For the text-containing cell, return its midpoint in (X, Y) coordinate format. 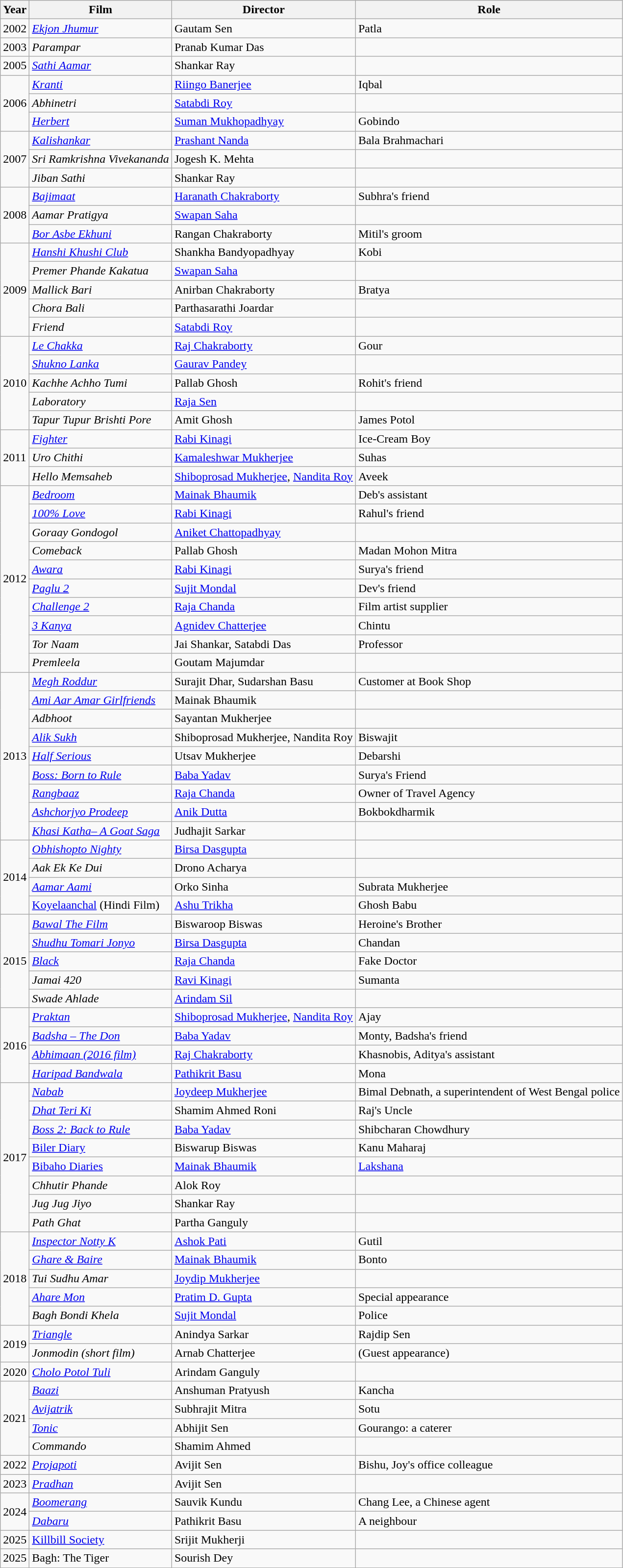
Gautam Sen (264, 28)
Subhrajit Mitra (264, 1409)
2023 (15, 1484)
Khasi Katha– A Goat Saga (101, 831)
2022 (15, 1465)
Ashok Pati (264, 1241)
2010 (15, 383)
Debarshi (489, 756)
2013 (15, 756)
Ice-Cream Boy (489, 439)
Biler Diary (101, 1148)
Chintu (489, 625)
Bratya (489, 290)
Gaurav Pandey (264, 364)
Friend (101, 327)
Tapur Tupur Brishti Pore (101, 420)
Cholo Potol Tuli (101, 1371)
100% Love (101, 513)
Iqbal (489, 84)
2020 (15, 1371)
Biswarup Biswas (264, 1148)
Chang Lee, a Chinese agent (489, 1502)
Ekjon Jhumur (101, 28)
Inspector Notty K (101, 1241)
Suhas (489, 457)
Jiban Sathi (101, 177)
Sathi Aamar (101, 66)
Shankha Bandyopadhyay (264, 252)
2008 (15, 215)
3 Kanya (101, 625)
Anik Dutta (264, 812)
Shamim Ahmed (264, 1446)
Ghosh Babu (489, 905)
Biswajit (489, 737)
Parampar (101, 47)
Bawal The Film (101, 924)
Boss: Born to Rule (101, 774)
Le Chakka (101, 346)
Hanshi Khushi Club (101, 252)
Gour (489, 346)
Alok Roy (264, 1185)
Kamaleshwar Mukherjee (264, 457)
Commando (101, 1446)
Jonmodin (short film) (101, 1353)
Drono Acharya (264, 868)
Challenge 2 (101, 607)
Megh Roddur (101, 681)
2021 (15, 1418)
Tonic (101, 1428)
Khasnobis, Aditya's assistant (489, 1054)
Surya's Friend (489, 774)
Fake Doctor (489, 961)
2005 (15, 66)
Ghare & Baire (101, 1260)
Biswaroop Biswas (264, 924)
Sotu (489, 1409)
2007 (15, 159)
Judhajit Sarkar (264, 831)
Badsha – The Don (101, 1036)
Rangbaaz (101, 793)
Jogesh K. Mehta (264, 159)
2014 (15, 877)
Haranath Chakraborty (264, 196)
Bokbokdharmik (489, 812)
Bala Brahmachari (489, 140)
Sumanta (489, 980)
2003 (15, 47)
2002 (15, 28)
Swade Ahlade (101, 998)
Ravi Kinagi (264, 980)
Owner of Travel Agency (489, 793)
Bor Asbe Ekhuni (101, 234)
Aamar Pratigya (101, 215)
Chhutir Phande (101, 1185)
Bibaho Diaries (101, 1167)
Kobi (489, 252)
Parthasarathi Joardar (264, 308)
Director (264, 10)
2016 (15, 1045)
Kranti (101, 84)
Paglu 2 (101, 588)
Triangle (101, 1334)
Ahare Mon (101, 1297)
Film (101, 10)
Koyelaanchal (Hindi Film) (101, 905)
Surya's friend (489, 570)
Pradhan (101, 1484)
Anirban Chakraborty (264, 290)
Aamar Aami (101, 887)
Aveek (489, 476)
Boss 2: Back to Rule (101, 1129)
Ami Aar Amar Girlfriends (101, 700)
Kanu Maharaj (489, 1148)
Avijatrik (101, 1409)
Surajit Dhar, Sudarshan Basu (264, 681)
Black (101, 961)
2017 (15, 1157)
2012 (15, 578)
Rohit's friend (489, 383)
(Guest appearance) (489, 1353)
Jai Shankar, Satabdi Das (264, 644)
Bagh Bondi Khela (101, 1316)
Dev's friend (489, 588)
Killbill Society (101, 1540)
Orko Sinha (264, 887)
Dhat Teri Ki (101, 1110)
James Potol (489, 420)
2009 (15, 290)
2019 (15, 1344)
Dabaru (101, 1521)
Aak Ek Ke Dui (101, 868)
Deb's assistant (489, 495)
Tui Sudhu Amar (101, 1278)
Customer at Book Shop (489, 681)
Comeback (101, 551)
Sourish Dey (264, 1558)
Bedroom (101, 495)
Adbhoot (101, 719)
Sri Ramkrishna Vivekananda (101, 159)
Mitil's groom (489, 234)
Subhra's friend (489, 196)
Shibcharan Chowdhury (489, 1129)
Rajdip Sen (489, 1334)
Special appearance (489, 1297)
Riingo Banerjee (264, 84)
Kachhe Achho Tumi (101, 383)
Tor Naam (101, 644)
Patla (489, 28)
Monty, Badsha's friend (489, 1036)
Aniket Chattopadhyay (264, 532)
Mallick Bari (101, 290)
2024 (15, 1512)
Ashchorjyo Prodeep (101, 812)
Rahul's friend (489, 513)
2011 (15, 457)
Joydeep Mukherjee (264, 1092)
Bimal Debnath, a superintendent of West Bengal police (489, 1092)
Madan Mohon Mitra (489, 551)
Boomerang (101, 1502)
Premer Phande Kakatua (101, 271)
Film artist supplier (489, 607)
Chandan (489, 943)
Ajay (489, 1017)
Police (489, 1316)
Baazi (101, 1390)
Shudhu Tomari Jonyo (101, 943)
A neighbour (489, 1521)
Gourango: a caterer (489, 1428)
Partha Ganguly (264, 1222)
Mona (489, 1073)
Prashant Nanda (264, 140)
Kancha (489, 1390)
Jug Jug Jiyo (101, 1204)
Pranab Kumar Das (264, 47)
2018 (15, 1278)
Ashu Trikha (264, 905)
Alik Sukh (101, 737)
Sauvik Kundu (264, 1502)
Hello Memsaheb (101, 476)
Awara (101, 570)
Arindam Ganguly (264, 1371)
Anindya Sarkar (264, 1334)
Heroine's Brother (489, 924)
Year (15, 10)
Anshuman Pratyush (264, 1390)
Jamai 420 (101, 980)
Abhinetri (101, 103)
Bonto (489, 1260)
Bagh: The Tiger (101, 1558)
Rangan Chakraborty (264, 234)
2006 (15, 103)
Role (489, 10)
Fighter (101, 439)
Laboratory (101, 401)
Raj's Uncle (489, 1110)
Nabab (101, 1092)
Lakshana (489, 1167)
Srijit Mukherji (264, 1540)
Goutam Majumdar (264, 663)
Agnidev Chatterjee (264, 625)
Premleela (101, 663)
Suman Mukhopadhyay (264, 122)
Path Ghat (101, 1222)
Projapoti (101, 1465)
Utsav Mukherjee (264, 756)
Bishu, Joy's office colleague (489, 1465)
Haripad Bandwala (101, 1073)
Praktan (101, 1017)
2015 (15, 961)
Sayantan Mukherjee (264, 719)
Half Serious (101, 756)
Uro Chithi (101, 457)
Subrata Mukherjee (489, 887)
Goraay Gondogol (101, 532)
Kalishankar (101, 140)
Bajimaat (101, 196)
Arnab Chatterjee (264, 1353)
Shamim Ahmed Roni (264, 1110)
Raja Sen (264, 401)
Arindam Sil (264, 998)
Abhijit Sen (264, 1428)
Gobindo (489, 122)
Professor (489, 644)
Amit Ghosh (264, 420)
Chora Bali (101, 308)
Gutil (489, 1241)
Abhimaan (2016 film) (101, 1054)
Pratim D. Gupta (264, 1297)
Joydip Mukherjee (264, 1278)
Shukno Lanka (101, 364)
Herbert (101, 122)
Obhishopto Nighty (101, 849)
